Output the [x, y] coordinate of the center of the cell containing the given text.  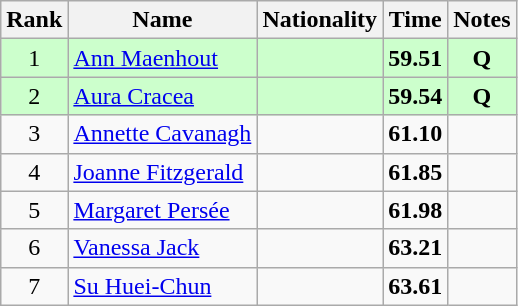
63.21 [416, 248]
Notes [482, 20]
Su Huei-Chun [162, 286]
Vanessa Jack [162, 248]
Ann Maenhout [162, 58]
Time [416, 20]
Name [162, 20]
Margaret Persée [162, 210]
63.61 [416, 286]
4 [34, 172]
Joanne Fitzgerald [162, 172]
2 [34, 96]
Aura Cracea [162, 96]
59.54 [416, 96]
Nationality [320, 20]
5 [34, 210]
3 [34, 134]
61.98 [416, 210]
Rank [34, 20]
Annette Cavanagh [162, 134]
61.85 [416, 172]
59.51 [416, 58]
61.10 [416, 134]
6 [34, 248]
7 [34, 286]
1 [34, 58]
